Search for the cell housing the specified text and yield its (x, y) center coordinate. 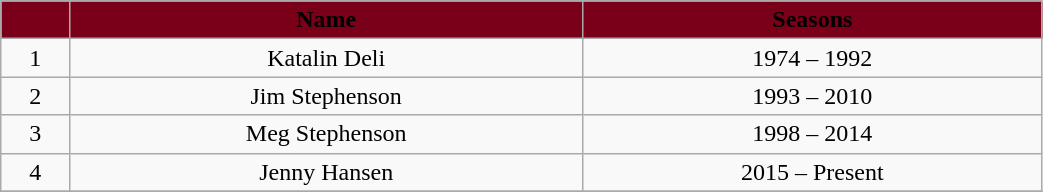
2 (36, 96)
Jim Stephenson (326, 96)
Meg Stephenson (326, 134)
2015 – Present (812, 172)
1974 – 1992 (812, 58)
1 (36, 58)
1993 – 2010 (812, 96)
Name (326, 20)
Katalin Deli (326, 58)
4 (36, 172)
Seasons (812, 20)
Jenny Hansen (326, 172)
3 (36, 134)
1998 – 2014 (812, 134)
